Search for the cell housing the specified text and yield its [X, Y] center coordinate. 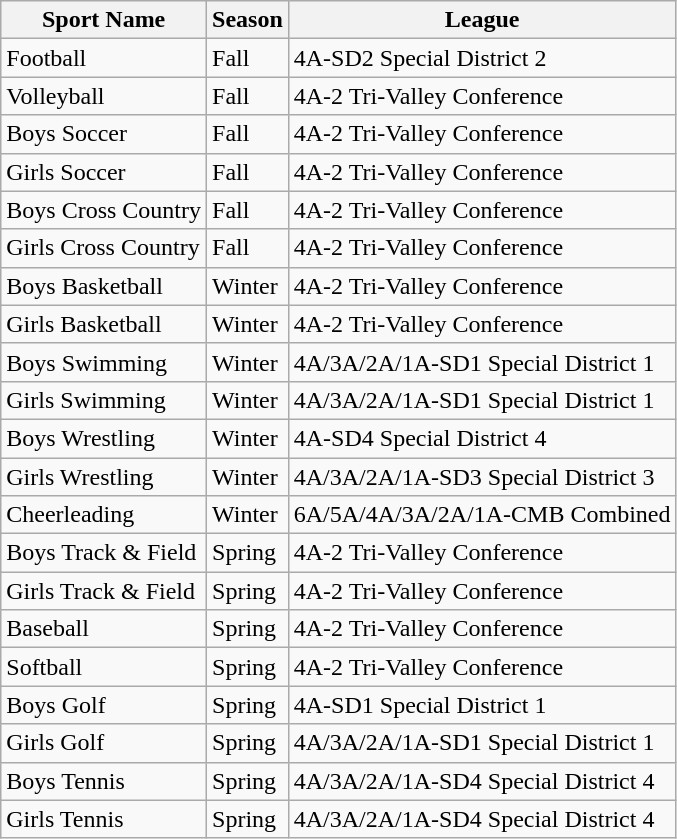
Boys Tennis [104, 781]
Girls Basketball [104, 324]
Boys Soccer [104, 134]
Boys Swimming [104, 362]
Girls Soccer [104, 172]
Football [104, 58]
Girls Wrestling [104, 477]
4A-SD2 Special District 2 [482, 58]
Girls Track & Field [104, 591]
Boys Track & Field [104, 553]
Baseball [104, 629]
Boys Golf [104, 705]
Girls Tennis [104, 819]
Softball [104, 667]
Boys Basketball [104, 286]
Girls Cross Country [104, 248]
Season [248, 20]
Girls Golf [104, 743]
League [482, 20]
Volleyball [104, 96]
Boys Cross Country [104, 210]
Sport Name [104, 20]
Girls Swimming [104, 400]
Cheerleading [104, 515]
4A-SD4 Special District 4 [482, 438]
Boys Wrestling [104, 438]
6A/5A/4A/3A/2A/1A-CMB Combined [482, 515]
4A/3A/2A/1A-SD3 Special District 3 [482, 477]
4A-SD1 Special District 1 [482, 705]
